Scan for the cell matching the given text and deliver its (X, Y) coordinate at center. 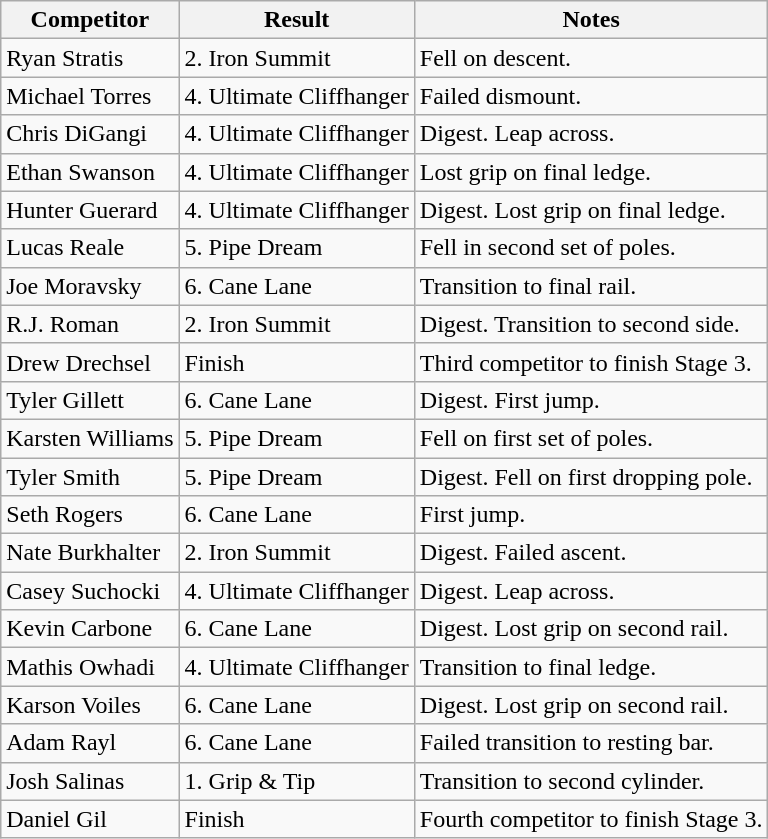
Lucas Reale (90, 248)
Chris DiGangi (90, 134)
Joe Moravsky (90, 286)
Digest. Fell on first dropping pole. (591, 477)
Michael Torres (90, 96)
Fell on descent. (591, 58)
Seth Rogers (90, 515)
First jump. (591, 515)
Ryan Stratis (90, 58)
Casey Suchocki (90, 591)
Fourth competitor to finish Stage 3. (591, 819)
Fell on first set of poles. (591, 438)
Failed transition to resting bar. (591, 743)
Lost grip on final ledge. (591, 172)
Digest. Lost grip on final ledge. (591, 210)
Drew Drechsel (90, 362)
Notes (591, 20)
Kevin Carbone (90, 629)
Ethan Swanson (90, 172)
Digest. Transition to second side. (591, 324)
R.J. Roman (90, 324)
Transition to second cylinder. (591, 781)
Transition to final ledge. (591, 667)
Hunter Guerard (90, 210)
Daniel Gil (90, 819)
Tyler Gillett (90, 400)
Karson Voiles (90, 705)
Failed dismount. (591, 96)
1. Grip & Tip (296, 781)
Fell in second set of poles. (591, 248)
Digest. First jump. (591, 400)
Digest. Failed ascent. (591, 553)
Result (296, 20)
Third competitor to finish Stage 3. (591, 362)
Mathis Owhadi (90, 667)
Tyler Smith (90, 477)
Adam Rayl (90, 743)
Karsten Williams (90, 438)
Competitor (90, 20)
Josh Salinas (90, 781)
Transition to final rail. (591, 286)
Nate Burkhalter (90, 553)
